For the text-containing cell, return its midpoint in (X, Y) coordinate format. 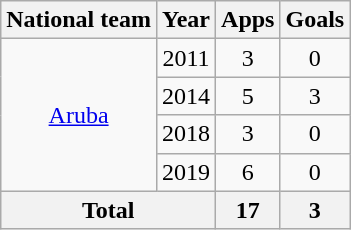
Total (108, 210)
Apps (248, 20)
6 (248, 172)
2018 (186, 134)
5 (248, 96)
Year (186, 20)
2011 (186, 58)
National team (79, 20)
Goals (315, 20)
17 (248, 210)
2014 (186, 96)
Aruba (79, 115)
2019 (186, 172)
